Capture the cell that displays the provided text and extract its [x, y] central coordinate. 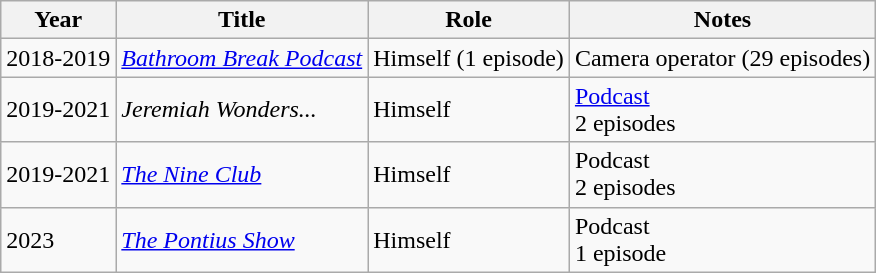
2023 [58, 240]
2018-2019 [58, 58]
The Nine Club [242, 174]
Notes [722, 20]
Podcast1 episode [722, 240]
Camera operator (29 episodes) [722, 58]
Role [469, 20]
Year [58, 20]
Jeremiah Wonders... [242, 110]
The Pontius Show [242, 240]
Bathroom Break Podcast [242, 58]
Title [242, 20]
Himself (1 episode) [469, 58]
